Capture the cell that displays the provided text and extract its (X, Y) central coordinate. 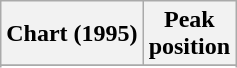
Chart (1995) (72, 34)
Peakposition (189, 34)
